Return the [X, Y] coordinate for the center point of the cell that contains the specified text.  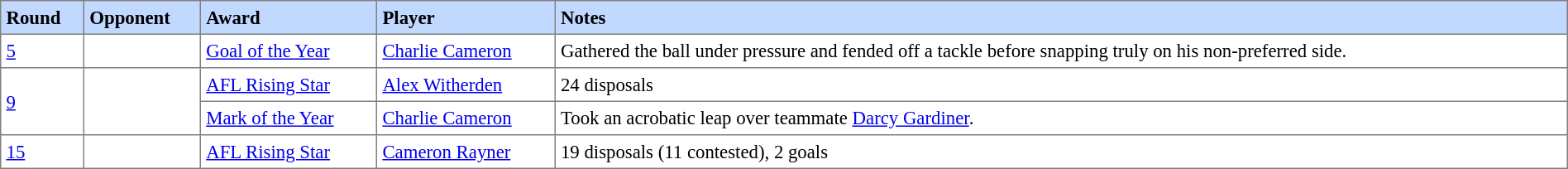
Round [43, 17]
Cameron Rayner [466, 152]
24 disposals [1061, 84]
Notes [1061, 17]
Goal of the Year [288, 51]
Alex Witherden [466, 84]
5 [43, 51]
Took an acrobatic leap over teammate Darcy Gardiner. [1061, 118]
Opponent [142, 17]
15 [43, 152]
Mark of the Year [288, 118]
19 disposals (11 contested), 2 goals [1061, 152]
Award [288, 17]
Player [466, 17]
Gathered the ball under pressure and fended off a tackle before snapping truly on his non-preferred side. [1061, 51]
9 [43, 101]
